Search for the cell housing the specified text and yield its [x, y] center coordinate. 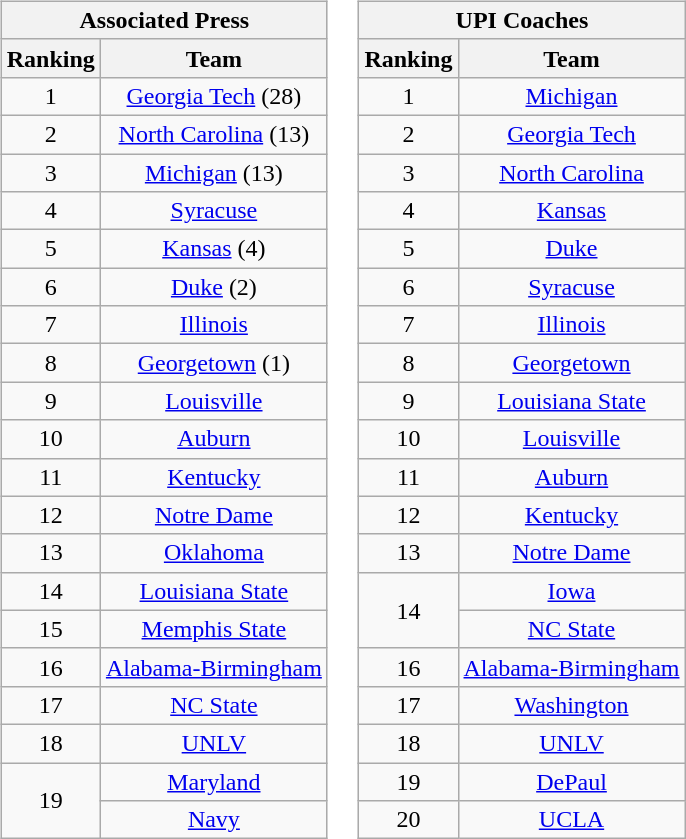
Georgia Tech [572, 134]
20 [408, 820]
Duke (2) [214, 287]
15 [50, 629]
North Carolina (13) [214, 134]
Oklahoma [214, 553]
Georgetown [572, 363]
Georgetown (1) [214, 363]
Washington [572, 705]
UPI Coaches [522, 20]
Maryland [214, 781]
North Carolina [572, 173]
Navy [214, 820]
Michigan (13) [214, 173]
UCLA [572, 820]
Memphis State [214, 629]
Michigan [572, 96]
Duke [572, 249]
DePaul [572, 781]
Kansas (4) [214, 249]
Associated Press [164, 20]
Iowa [572, 591]
Georgia Tech (28) [214, 96]
Kansas [572, 211]
